Output the [X, Y] coordinate of the center of the cell containing the given text.  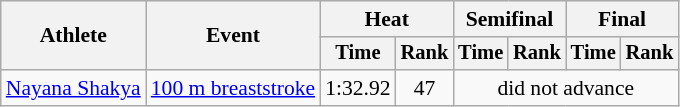
Event [233, 36]
47 [425, 88]
Athlete [74, 36]
Final [622, 19]
Nayana Shakya [74, 88]
Heat [386, 19]
did not advance [566, 88]
100 m breaststroke [233, 88]
Semifinal [509, 19]
1:32.92 [358, 88]
